Scan for the cell matching the given text and deliver its [X, Y] coordinate at center. 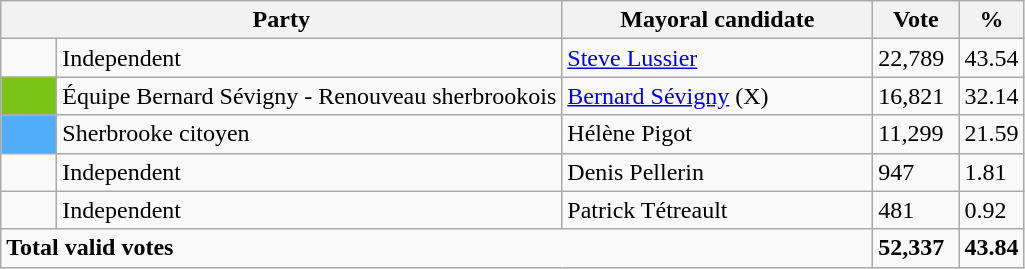
Hélène Pigot [718, 134]
Équipe Bernard Sévigny - Renouveau sherbrookois [310, 96]
Vote [916, 20]
43.54 [992, 58]
Denis Pellerin [718, 172]
0.92 [992, 210]
1.81 [992, 172]
16,821 [916, 96]
481 [916, 210]
21.59 [992, 134]
22,789 [916, 58]
947 [916, 172]
Patrick Tétreault [718, 210]
% [992, 20]
Total valid votes [437, 248]
Steve Lussier [718, 58]
Party [282, 20]
Bernard Sévigny (X) [718, 96]
43.84 [992, 248]
52,337 [916, 248]
Sherbrooke citoyen [310, 134]
32.14 [992, 96]
Mayoral candidate [718, 20]
11,299 [916, 134]
